Identify which cell holds the provided text, then report its [X, Y] central coordinate. 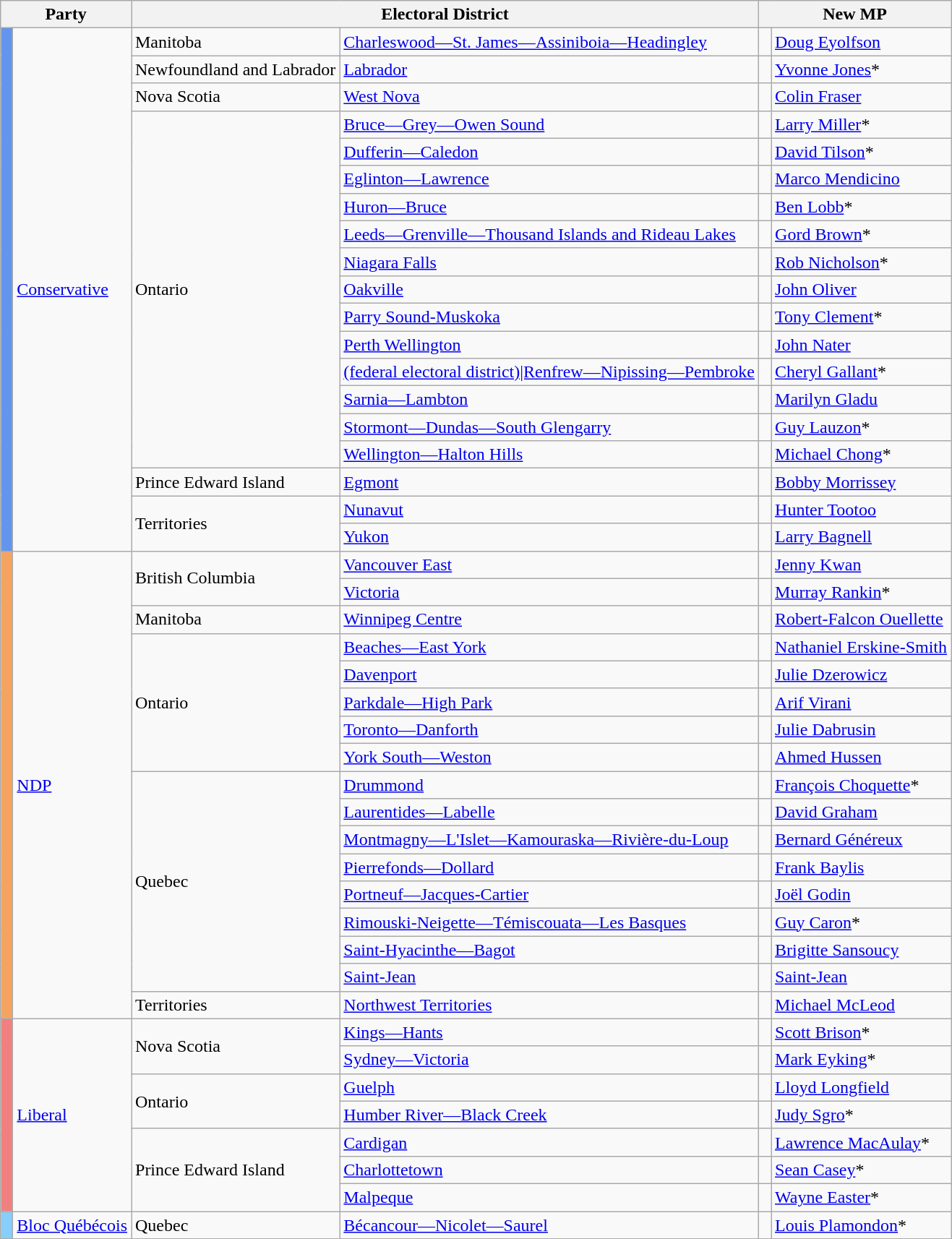
Scott Brison* [862, 1032]
Arif Virani [862, 702]
Victoria [549, 592]
John Oliver [862, 289]
Joël Godin [862, 895]
Tony Clement* [862, 317]
Jenny Kwan [862, 565]
Leeds—Grenville—Thousand Islands and Rideau Lakes [549, 234]
(federal electoral district)|Renfrew—Nipissing—Pembroke [549, 372]
Michael McLeod [862, 1005]
Newfoundland and Labrador [236, 69]
David Tilson* [862, 152]
Brigitte Sansoucy [862, 950]
Electoral District [445, 14]
Robert-Falcon Ouellette [862, 619]
Charlottetown [549, 1170]
Portneuf—Jacques-Cartier [549, 895]
Guy Lauzon* [862, 427]
Larry Bagnell [862, 537]
Kings—Hants [549, 1032]
Lloyd Longfield [862, 1087]
Parkdale—High Park [549, 702]
Wayne Easter* [862, 1197]
Beaches—East York [549, 647]
Cardigan [549, 1142]
Pierrefonds—Dollard [549, 867]
Judy Sgro* [862, 1115]
Frank Baylis [862, 867]
Yvonne Jones* [862, 69]
Gord Brown* [862, 234]
Wellington—Halton Hills [549, 455]
York South—Weston [549, 757]
Winnipeg Centre [549, 619]
Liberal [72, 1115]
Bernard Généreux [862, 840]
Davenport [549, 674]
Mark Eyking* [862, 1060]
Marco Mendicino [862, 179]
Egmont [549, 482]
Eglinton—Lawrence [549, 179]
Vancouver East [549, 565]
Charleswood—St. James—Assiniboia—Headingley [549, 42]
Rob Nicholson* [862, 262]
Colin Fraser [862, 97]
Louis Plamondon* [862, 1225]
Nunavut [549, 510]
Parry Sound-Muskoka [549, 317]
Humber River—Black Creek [549, 1115]
Bruce—Grey—Owen Sound [549, 124]
Malpeque [549, 1197]
Perth Wellington [549, 345]
Cheryl Gallant* [862, 372]
Nathaniel Erskine-Smith [862, 647]
Labrador [549, 69]
Northwest Territories [549, 1005]
Larry Miller* [862, 124]
Doug Eyolfson [862, 42]
Julie Dabrusin [862, 729]
Niagara Falls [549, 262]
Lawrence MacAulay* [862, 1142]
Bloc Québécois [72, 1225]
Murray Rankin* [862, 592]
New MP [854, 14]
Yukon [549, 537]
Laurentides—Labelle [549, 813]
François Choquette* [862, 784]
Hunter Tootoo [862, 510]
Drummond [549, 784]
Bobby Morrissey [862, 482]
Ben Lobb* [862, 207]
Huron—Bruce [549, 207]
Guy Caron* [862, 922]
Sean Casey* [862, 1170]
Guelph [549, 1087]
Conservative [72, 289]
John Nater [862, 345]
Sydney—Victoria [549, 1060]
Dufferin—Caledon [549, 152]
Saint-Hyacinthe—Bagot [549, 950]
Ahmed Hussen [862, 757]
NDP [72, 785]
David Graham [862, 813]
Oakville [549, 289]
Michael Chong* [862, 455]
Rimouski-Neigette—Témiscouata—Les Basques [549, 922]
West Nova [549, 97]
Sarnia—Lambton [549, 400]
Stormont—Dundas—South Glengarry [549, 427]
British Columbia [236, 578]
Bécancour—Nicolet—Saurel [549, 1225]
Montmagny—L'Islet—Kamouraska—Rivière-du-Loup [549, 840]
Marilyn Gladu [862, 400]
Toronto—Danforth [549, 729]
Julie Dzerowicz [862, 674]
Party [67, 14]
